Capture the cell that displays the provided text and extract its [X, Y] central coordinate. 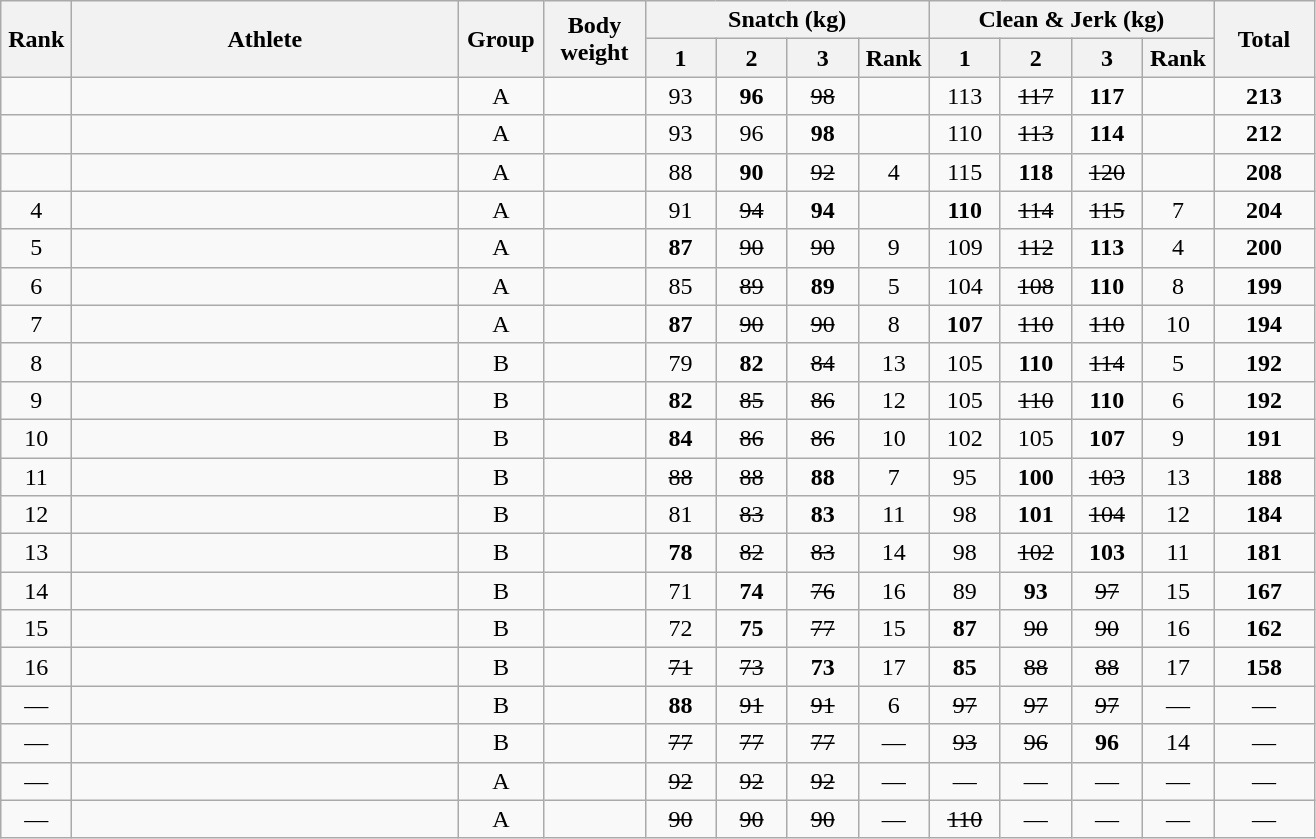
108 [1036, 286]
Group [501, 39]
167 [1264, 591]
158 [1264, 667]
100 [1036, 477]
181 [1264, 553]
204 [1264, 210]
Clean & Jerk (kg) [1071, 20]
212 [1264, 134]
112 [1036, 248]
194 [1264, 324]
Body weight [594, 39]
184 [1264, 515]
162 [1264, 629]
74 [752, 591]
Snatch (kg) [787, 20]
78 [680, 553]
188 [1264, 477]
Athlete [265, 39]
191 [1264, 438]
118 [1036, 172]
76 [822, 591]
95 [964, 477]
101 [1036, 515]
120 [1106, 172]
199 [1264, 286]
79 [680, 362]
72 [680, 629]
81 [680, 515]
213 [1264, 96]
75 [752, 629]
Total [1264, 39]
109 [964, 248]
200 [1264, 248]
208 [1264, 172]
